Extract the (X, Y) coordinate from the center of the cell holding the provided text.  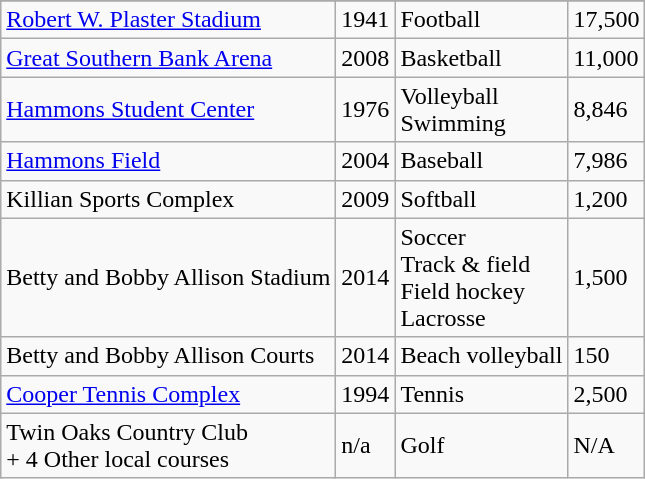
Softball (482, 199)
Hammons Student Center (168, 110)
Tennis (482, 394)
1941 (366, 20)
Twin Oaks Country Club+ 4 Other local courses (168, 446)
7,986 (606, 161)
Betty and Bobby Allison Courts (168, 356)
Great Southern Bank Arena (168, 58)
150 (606, 356)
2,500 (606, 394)
Baseball (482, 161)
Beach volleyball (482, 356)
Football (482, 20)
11,000 (606, 58)
8,846 (606, 110)
1994 (366, 394)
17,500 (606, 20)
Basketball (482, 58)
n/a (366, 446)
2009 (366, 199)
SoccerTrack & fieldField hockeyLacrosse (482, 278)
2008 (366, 58)
Golf (482, 446)
Cooper Tennis Complex (168, 394)
Killian Sports Complex (168, 199)
VolleyballSwimming (482, 110)
N/A (606, 446)
Betty and Bobby Allison Stadium (168, 278)
1,500 (606, 278)
1,200 (606, 199)
1976 (366, 110)
Hammons Field (168, 161)
Robert W. Plaster Stadium (168, 20)
2004 (366, 161)
